Provide the (X, Y) coordinate of the cell's center where the given text is located.  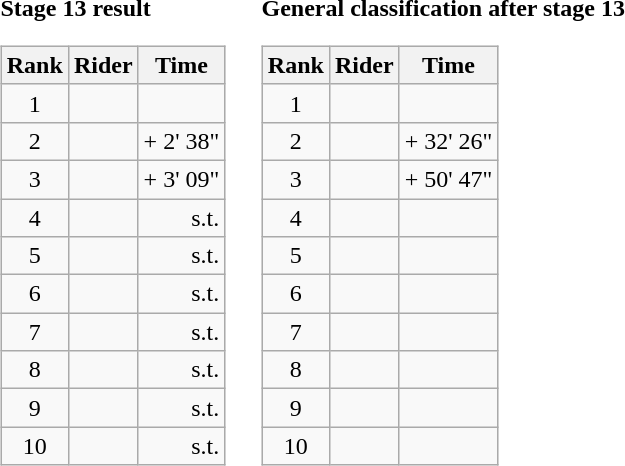
+ 2' 38" (182, 141)
+ 50' 47" (448, 179)
+ 32' 26" (448, 141)
+ 3' 09" (182, 179)
